Extract the (X, Y) coordinate from the center of the cell holding the provided text.  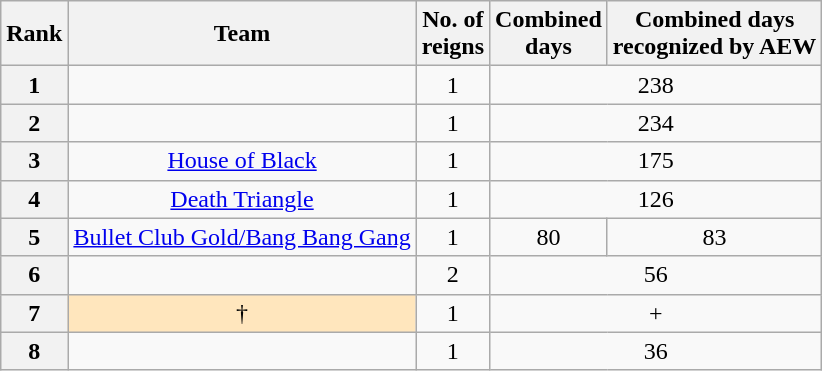
Combined daysrecognized by AEW (714, 34)
238 (656, 85)
3 (34, 161)
5 (34, 237)
175 (656, 161)
126 (656, 199)
Combineddays (549, 34)
80 (549, 237)
No. ofreigns (452, 34)
† (242, 313)
56 (656, 275)
House of Black (242, 161)
4 (34, 199)
7 (34, 313)
36 (656, 351)
Team (242, 34)
8 (34, 351)
234 (656, 123)
83 (714, 237)
+ (656, 313)
6 (34, 275)
Death Triangle (242, 199)
Rank (34, 34)
Bullet Club Gold/Bang Bang Gang (242, 237)
